Search for the cell housing the specified text and yield its (X, Y) center coordinate. 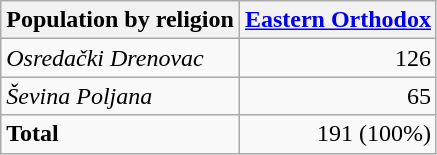
Total (120, 134)
Ševina Poljana (120, 96)
126 (338, 58)
Osredački Drenovac (120, 58)
Population by religion (120, 20)
191 (100%) (338, 134)
65 (338, 96)
Eastern Orthodox (338, 20)
